Capture the cell that displays the provided text and extract its [x, y] central coordinate. 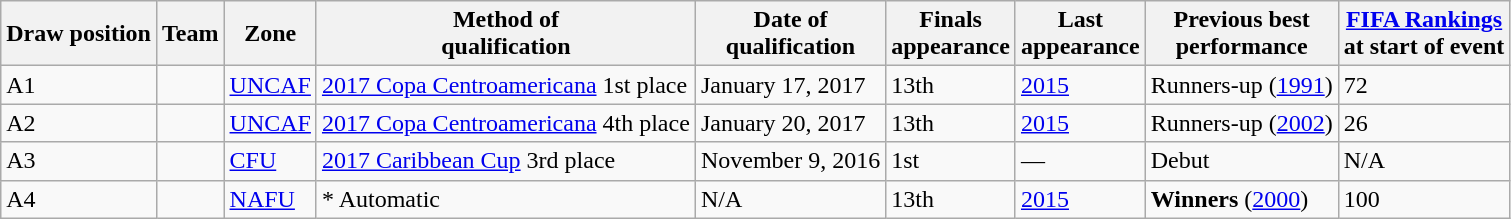
Method ofqualification [506, 34]
November 9, 2016 [790, 161]
January 17, 2017 [790, 85]
72 [1424, 85]
2017 Copa Centroamericana 1st place [506, 85]
26 [1424, 123]
Finalsappearance [951, 34]
FIFA Rankingsat start of event [1424, 34]
Draw position [79, 34]
CFU [270, 161]
— [1080, 161]
A2 [79, 123]
Date ofqualification [790, 34]
2017 Copa Centroamericana 4th place [506, 123]
NAFU [270, 199]
Runners-up (2002) [1242, 123]
Debut [1242, 161]
2017 Caribbean Cup 3rd place [506, 161]
A1 [79, 85]
A4 [79, 199]
* Automatic [506, 199]
January 20, 2017 [790, 123]
Runners-up (1991) [1242, 85]
Winners (2000) [1242, 199]
1st [951, 161]
A3 [79, 161]
Previous bestperformance [1242, 34]
100 [1424, 199]
Lastappearance [1080, 34]
Team [190, 34]
Zone [270, 34]
